Locate the cell with the specified text and output its [X, Y] center coordinate. 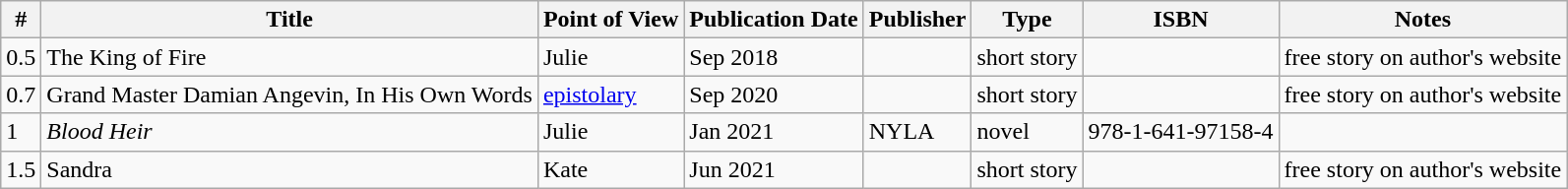
Type [1028, 20]
Jun 2021 [774, 169]
1.5 [22, 169]
Jan 2021 [774, 132]
Kate [610, 169]
Sep 2018 [774, 57]
Publication Date [774, 20]
0.5 [22, 57]
NYLA [917, 132]
Grand Master Damian Angevin, In His Own Words [289, 94]
Sandra [289, 169]
epistolary [610, 94]
ISBN [1181, 20]
The King of Fire [289, 57]
0.7 [22, 94]
Sep 2020 [774, 94]
Notes [1423, 20]
Publisher [917, 20]
novel [1028, 132]
Blood Heir [289, 132]
# [22, 20]
1 [22, 132]
Title [289, 20]
Point of View [610, 20]
978-1-641-97158-4 [1181, 132]
